Return [X, Y] of the center of cell containing provided text 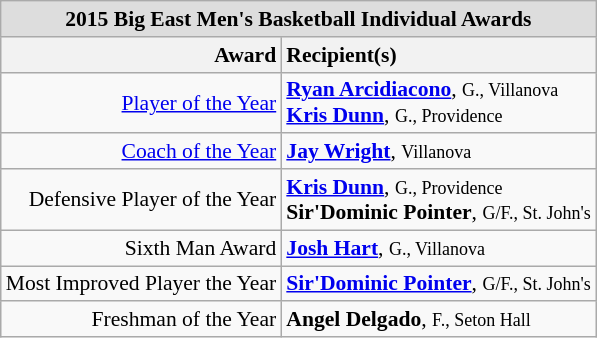
Freshman of the Year [142, 320]
Josh Hart, G., Villanova [438, 248]
Jay Wright, Villanova [438, 152]
2015 Big East Men's Basketball Individual Awards [298, 19]
Kris Dunn, G., ProvidenceSir'Dominic Pointer, G/F., St. John's [438, 200]
Recipient(s) [438, 55]
Sir'Dominic Pointer, G/F., St. John's [438, 284]
Coach of the Year [142, 152]
Angel Delgado, F., Seton Hall [438, 320]
Player of the Year [142, 102]
Ryan Arcidiacono, G., VillanovaKris Dunn, G., Providence [438, 102]
Most Improved Player the Year [142, 284]
Sixth Man Award [142, 248]
Defensive Player of the Year [142, 200]
Award [142, 55]
